Return (X, Y) of the center of cell containing provided text 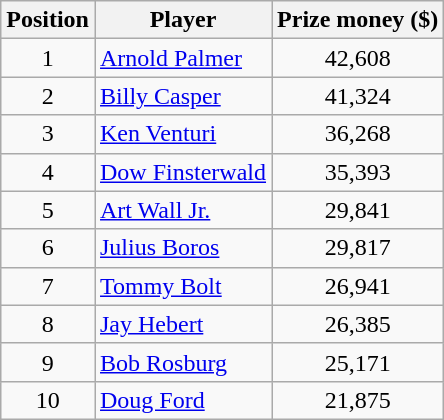
9 (48, 362)
2 (48, 96)
Julius Boros (182, 248)
10 (48, 400)
Arnold Palmer (182, 58)
Position (48, 20)
7 (48, 286)
Player (182, 20)
41,324 (358, 96)
3 (48, 134)
26,941 (358, 286)
21,875 (358, 400)
Ken Venturi (182, 134)
Jay Hebert (182, 324)
36,268 (358, 134)
6 (48, 248)
Billy Casper (182, 96)
35,393 (358, 172)
29,841 (358, 210)
1 (48, 58)
8 (48, 324)
Bob Rosburg (182, 362)
Prize money ($) (358, 20)
Tommy Bolt (182, 286)
5 (48, 210)
29,817 (358, 248)
42,608 (358, 58)
Doug Ford (182, 400)
Dow Finsterwald (182, 172)
25,171 (358, 362)
Art Wall Jr. (182, 210)
4 (48, 172)
26,385 (358, 324)
